Return the (x, y) coordinate for the center point of the cell that contains the specified text.  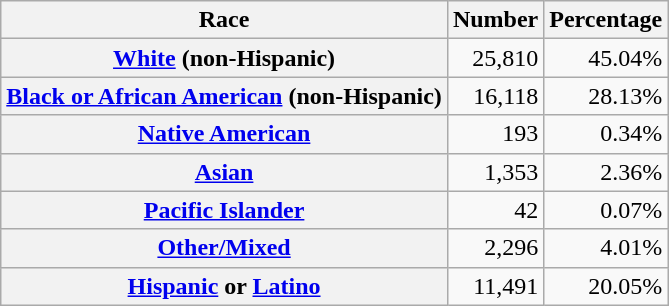
25,810 (495, 58)
45.04% (606, 58)
Number (495, 20)
2,296 (495, 248)
42 (495, 210)
White (non-Hispanic) (224, 58)
Asian (224, 172)
0.07% (606, 210)
Black or African American (non-Hispanic) (224, 96)
Hispanic or Latino (224, 286)
11,491 (495, 286)
Percentage (606, 20)
1,353 (495, 172)
28.13% (606, 96)
16,118 (495, 96)
Pacific Islander (224, 210)
4.01% (606, 248)
20.05% (606, 286)
2.36% (606, 172)
Native American (224, 134)
193 (495, 134)
Other/Mixed (224, 248)
0.34% (606, 134)
Race (224, 20)
